Scan for the cell matching the given text and deliver its (X, Y) coordinate at center. 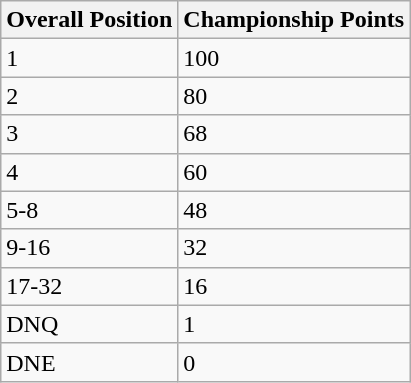
80 (294, 96)
100 (294, 58)
2 (90, 96)
Overall Position (90, 20)
32 (294, 248)
60 (294, 172)
48 (294, 210)
Championship Points (294, 20)
0 (294, 362)
DNQ (90, 324)
16 (294, 286)
9-16 (90, 248)
3 (90, 134)
17-32 (90, 286)
4 (90, 172)
5-8 (90, 210)
DNE (90, 362)
68 (294, 134)
